Search for the cell housing the specified text and yield its [X, Y] center coordinate. 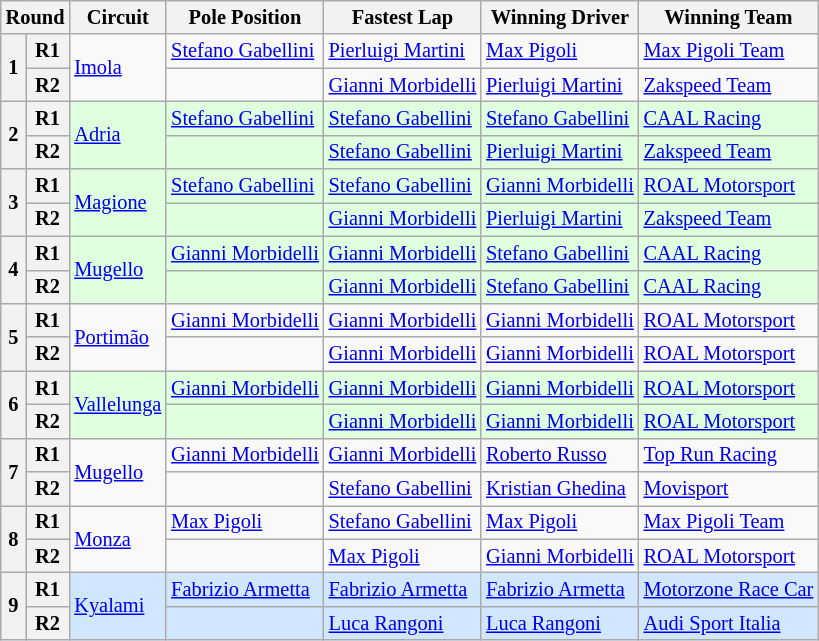
Round [36, 17]
9 [14, 606]
Movisport [729, 489]
4 [14, 270]
7 [14, 472]
8 [14, 538]
Portimão [118, 336]
Adria [118, 134]
Imola [118, 68]
Monza [118, 538]
Fastest Lap [402, 17]
Vallelunga [118, 404]
Winning Team [729, 17]
Roberto Russo [560, 455]
Winning Driver [560, 17]
Audi Sport Italia [729, 623]
2 [14, 134]
1 [14, 68]
Kyalami [118, 606]
Circuit [118, 17]
3 [14, 202]
Kristian Ghedina [560, 489]
5 [14, 336]
Magione [118, 202]
6 [14, 404]
Top Run Racing [729, 455]
Pole Position [244, 17]
Motorzone Race Car [729, 589]
